Capture the cell that displays the provided text and extract its [x, y] central coordinate. 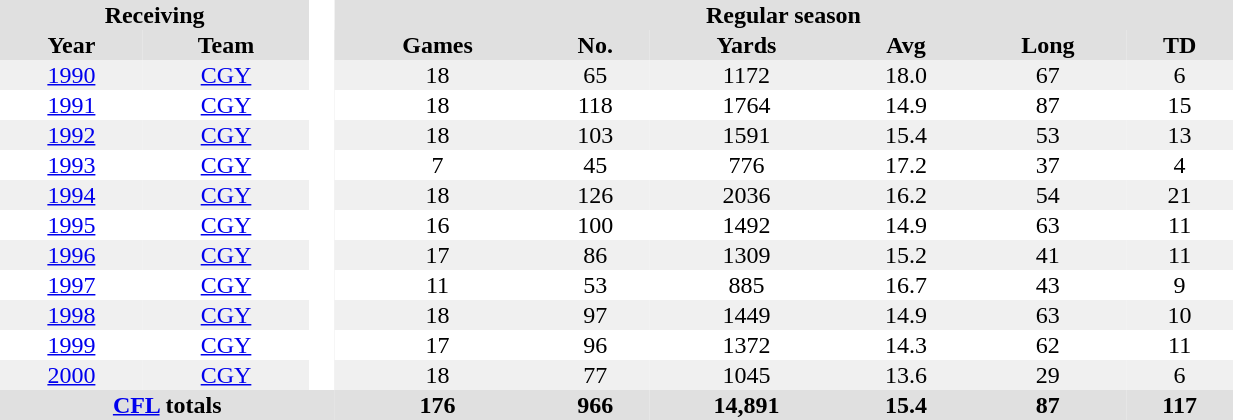
16.7 [906, 285]
67 [1048, 75]
4 [1180, 165]
Games [437, 45]
CFL totals [167, 405]
97 [596, 315]
1045 [746, 375]
62 [1048, 345]
1998 [72, 315]
65 [596, 75]
TD [1180, 45]
13.6 [906, 375]
77 [596, 375]
1492 [746, 225]
10 [1180, 315]
126 [596, 195]
1372 [746, 345]
1996 [72, 255]
37 [1048, 165]
Year [72, 45]
1764 [746, 105]
117 [1180, 405]
45 [596, 165]
15 [1180, 105]
1309 [746, 255]
41 [1048, 255]
966 [596, 405]
1999 [72, 345]
1993 [72, 165]
Yards [746, 45]
1591 [746, 135]
16.2 [906, 195]
Receiving [154, 15]
100 [596, 225]
86 [596, 255]
14,891 [746, 405]
17.2 [906, 165]
21 [1180, 195]
776 [746, 165]
43 [1048, 285]
29 [1048, 375]
Team [226, 45]
No. [596, 45]
1994 [72, 195]
9 [1180, 285]
Regular season [783, 15]
1991 [72, 105]
Long [1048, 45]
2000 [72, 375]
15.2 [906, 255]
1172 [746, 75]
96 [596, 345]
1995 [72, 225]
118 [596, 105]
13 [1180, 135]
885 [746, 285]
1449 [746, 315]
176 [437, 405]
14.3 [906, 345]
103 [596, 135]
Avg [906, 45]
54 [1048, 195]
18.0 [906, 75]
1997 [72, 285]
2036 [746, 195]
7 [437, 165]
1992 [72, 135]
1990 [72, 75]
16 [437, 225]
